Provide the (x, y) coordinate of the cell's center where the given text is located.  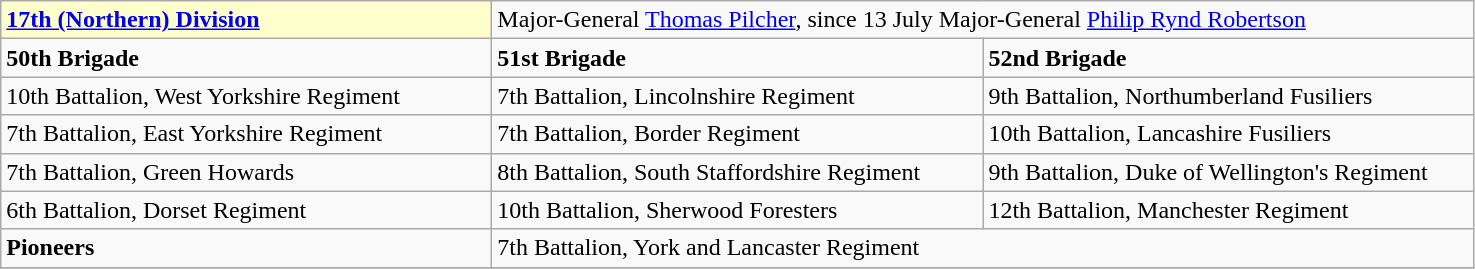
12th Battalion, Manchester Regiment (1228, 210)
51st Brigade (738, 58)
Pioneers (246, 248)
10th Battalion, Sherwood Foresters (738, 210)
52nd Brigade (1228, 58)
9th Battalion, Northumberland Fusiliers (1228, 96)
7th Battalion, Lincolnshire Regiment (738, 96)
8th Battalion, South Staffordshire Regiment (738, 172)
7th Battalion, York and Lancaster Regiment (983, 248)
10th Battalion, West Yorkshire Regiment (246, 96)
10th Battalion, Lancashire Fusiliers (1228, 134)
7th Battalion, Green Howards (246, 172)
17th (Northern) Division (246, 20)
6th Battalion, Dorset Regiment (246, 210)
7th Battalion, Border Regiment (738, 134)
Major-General Thomas Pilcher, since 13 July Major-General Philip Rynd Robertson (983, 20)
9th Battalion, Duke of Wellington's Regiment (1228, 172)
7th Battalion, East Yorkshire Regiment (246, 134)
50th Brigade (246, 58)
